Return [x, y] of the center of cell containing provided text 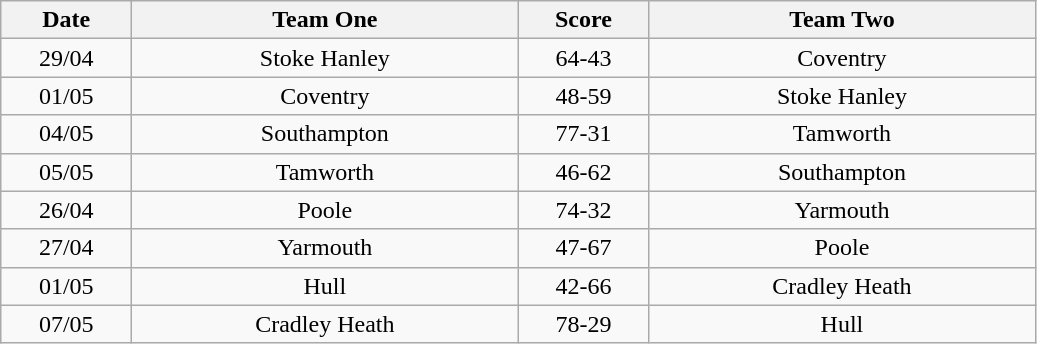
Date [66, 20]
Team Two [842, 20]
46-62 [584, 172]
29/04 [66, 58]
Score [584, 20]
26/04 [66, 210]
07/05 [66, 324]
04/05 [66, 134]
Team One [325, 20]
74-32 [584, 210]
05/05 [66, 172]
42-66 [584, 286]
64-43 [584, 58]
78-29 [584, 324]
48-59 [584, 96]
47-67 [584, 248]
27/04 [66, 248]
77-31 [584, 134]
